For the text-containing cell, return its midpoint in (X, Y) coordinate format. 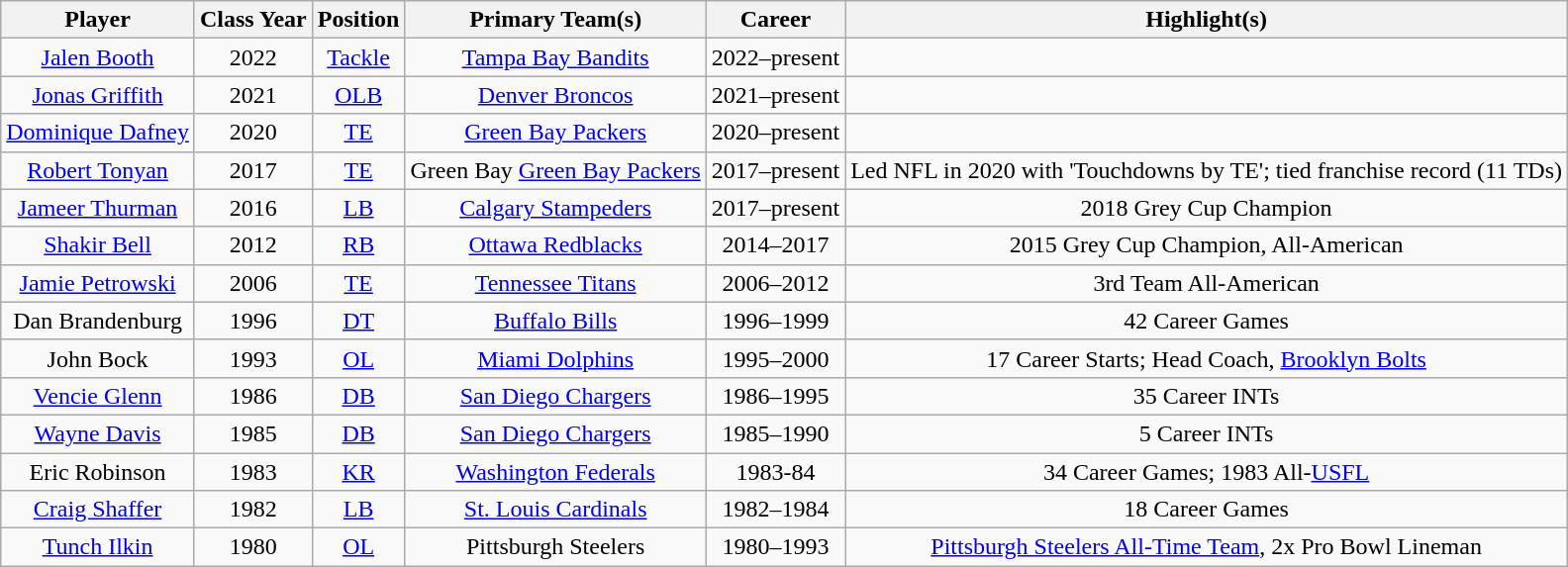
Tackle (358, 57)
RB (358, 245)
Class Year (253, 20)
2015 Grey Cup Champion, All-American (1207, 245)
2020 (253, 133)
1996 (253, 321)
42 Career Games (1207, 321)
Miami Dolphins (555, 358)
Wayne Davis (98, 433)
1985–1990 (775, 433)
2017 (253, 170)
3rd Team All-American (1207, 283)
5 Career INTs (1207, 433)
18 Career Games (1207, 510)
2022–present (775, 57)
Primary Team(s) (555, 20)
Washington Federals (555, 472)
Pittsburgh Steelers (555, 547)
1995–2000 (775, 358)
2012 (253, 245)
Tennessee Titans (555, 283)
1983 (253, 472)
DT (358, 321)
2006 (253, 283)
KR (358, 472)
1982–1984 (775, 510)
2022 (253, 57)
Pittsburgh Steelers All-Time Team, 2x Pro Bowl Lineman (1207, 547)
2021–present (775, 95)
Buffalo Bills (555, 321)
Position (358, 20)
Vencie Glenn (98, 396)
Dan Brandenburg (98, 321)
Denver Broncos (555, 95)
Jameer Thurman (98, 208)
Player (98, 20)
Calgary Stampeders (555, 208)
OLB (358, 95)
2006–2012 (775, 283)
1982 (253, 510)
2016 (253, 208)
Shakir Bell (98, 245)
1993 (253, 358)
St. Louis Cardinals (555, 510)
Eric Robinson (98, 472)
1983-84 (775, 472)
Jalen Booth (98, 57)
Craig Shaffer (98, 510)
Ottawa Redblacks (555, 245)
2018 Grey Cup Champion (1207, 208)
Tampa Bay Bandits (555, 57)
2014–2017 (775, 245)
Dominique Dafney (98, 133)
1980 (253, 547)
John Bock (98, 358)
Jonas Griffith (98, 95)
Green Bay Packers (555, 133)
1980–1993 (775, 547)
Green Bay Green Bay Packers (555, 170)
1986–1995 (775, 396)
2020–present (775, 133)
34 Career Games; 1983 All-USFL (1207, 472)
Jamie Petrowski (98, 283)
2021 (253, 95)
Robert Tonyan (98, 170)
17 Career Starts; Head Coach, Brooklyn Bolts (1207, 358)
1996–1999 (775, 321)
Highlight(s) (1207, 20)
35 Career INTs (1207, 396)
Led NFL in 2020 with 'Touchdowns by TE'; tied franchise record (11 TDs) (1207, 170)
Career (775, 20)
1985 (253, 433)
1986 (253, 396)
Tunch Ilkin (98, 547)
